Capture the cell that displays the provided text and extract its [X, Y] central coordinate. 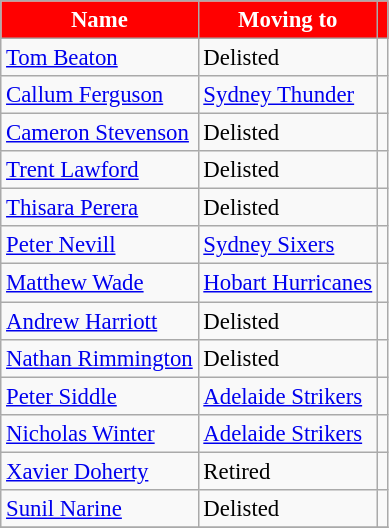
Callum Ferguson [100, 95]
Xavier Doherty [100, 471]
Sydney Sixers [288, 245]
Peter Siddle [100, 396]
Tom Beaton [100, 58]
Thisara Perera [100, 208]
Trent Lawford [100, 170]
Cameron Stevenson [100, 133]
Nicholas Winter [100, 433]
Andrew Harriott [100, 321]
Name [100, 20]
Moving to [288, 20]
Sydney Thunder [288, 95]
Peter Nevill [100, 245]
Retired [288, 471]
Matthew Wade [100, 283]
Nathan Rimmington [100, 358]
Hobart Hurricanes [288, 283]
Sunil Narine [100, 509]
